Detect which cell encompasses the target text, then output its (x, y) center coordinate. 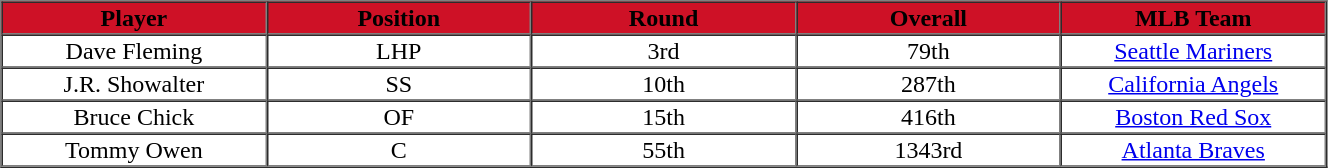
Atlanta Braves (1194, 150)
California Angels (1194, 84)
15th (664, 116)
1343rd (928, 150)
Bruce Chick (134, 116)
LHP (398, 50)
Boston Red Sox (1194, 116)
Tommy Owen (134, 150)
MLB Team (1194, 18)
C (398, 150)
287th (928, 84)
55th (664, 150)
J.R. Showalter (134, 84)
Round (664, 18)
Seattle Mariners (1194, 50)
OF (398, 116)
416th (928, 116)
Player (134, 18)
Dave Fleming (134, 50)
3rd (664, 50)
Overall (928, 18)
Position (398, 18)
10th (664, 84)
SS (398, 84)
79th (928, 50)
